Return the [X, Y] coordinate for the center point of the cell that contains the specified text.  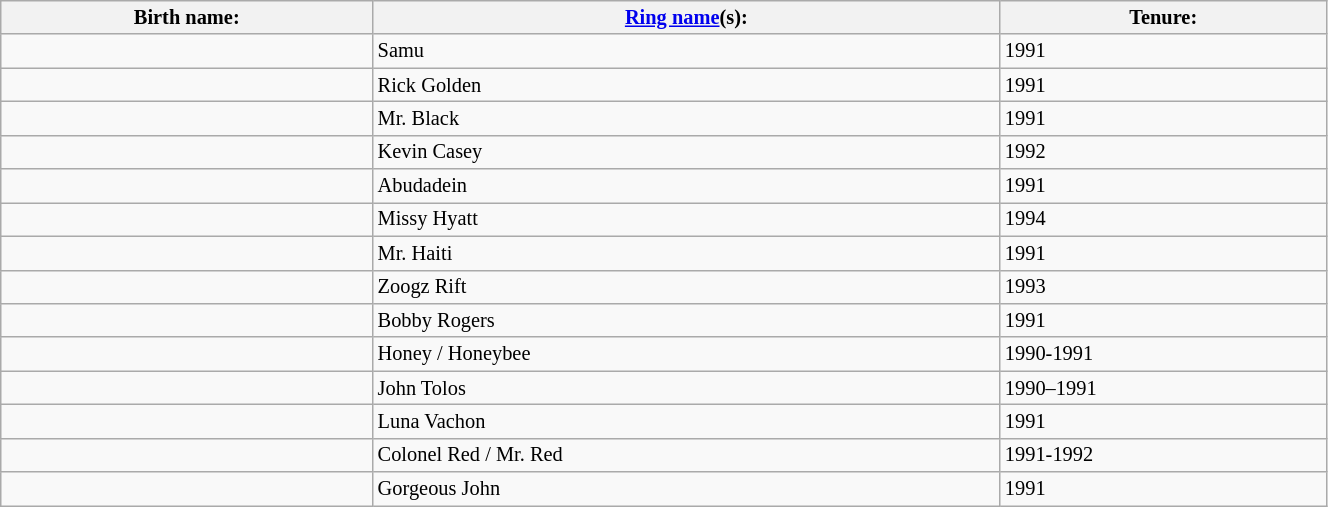
1991-1992 [1163, 455]
Mr. Black [686, 118]
Gorgeous John [686, 489]
John Tolos [686, 388]
Zoogz Rift [686, 287]
Kevin Casey [686, 152]
Abudadein [686, 186]
Birth name: [187, 17]
1990-1991 [1163, 354]
Colonel Red / Mr. Red [686, 455]
Tenure: [1163, 17]
1990–1991 [1163, 388]
1993 [1163, 287]
1994 [1163, 219]
Missy Hyatt [686, 219]
Honey / Honeybee [686, 354]
Bobby Rogers [686, 320]
Mr. Haiti [686, 253]
1992 [1163, 152]
Samu [686, 51]
Ring name(s): [686, 17]
Rick Golden [686, 85]
Luna Vachon [686, 421]
